Detect which cell encompasses the target text, then output its [x, y] center coordinate. 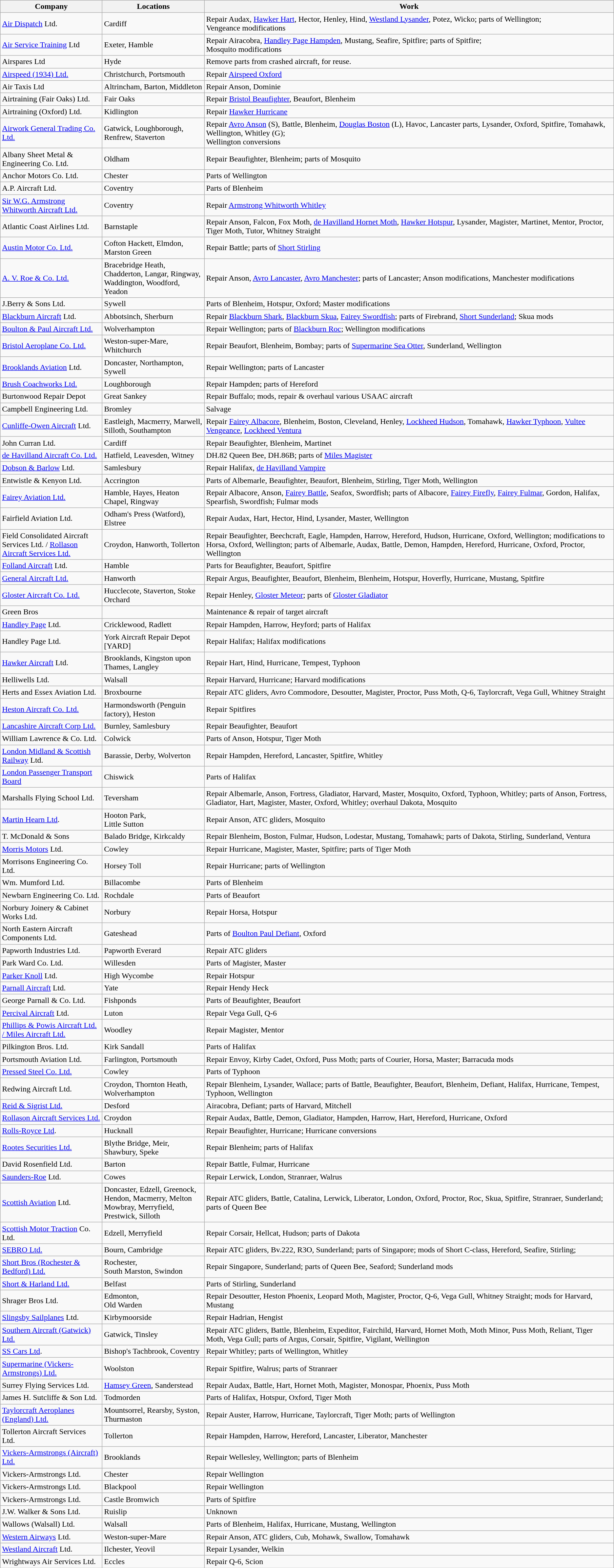
Parts of Beaufort [409, 895]
Atlantic Coast Airlines Ltd. [51, 226]
Repair Spitfires [409, 709]
DH.82 Queen Bee, DH.86B; parts of Miles Magister [409, 455]
Todmorden [153, 1398]
Barnstaple [153, 226]
Repair Desoutter, Heston Phoenix, Leopard Moth, Magister, Proctor, Q-6, Vega Gull, Whitney Straight; mods for Harvard, Mustang [409, 1301]
Abbotsinch, Sherburn [153, 316]
Maintenance & repair of target aircraft [409, 612]
Western Airways Ltd. [51, 1537]
Field Consolidated Aircraft Services Ltd. / Rollason Aircraft Services Ltd. [51, 544]
Parts of Halifax, Hotspur, Oxford, Tiger Moth [409, 1398]
Air Dispatch Ltd. [51, 24]
Phillips & Powis Aircraft Ltd. / Miles Aircraft Ltd. [51, 1030]
Repair Henley, Gloster Meteor; parts of Gloster Gladiator [409, 595]
Rootes Securities Ltd. [51, 1147]
Repair Magister, Mentor [409, 1030]
Parts for Beaufighter, Beaufort, Spitfire [409, 566]
Entwistle & Kenyon Ltd. [51, 480]
Repair Beaufighter, Hurricane; Hurricane conversions [409, 1131]
Croydon, Thornton Heath, Wolverhampton [153, 1089]
Parts of Anson, Hotspur, Tiger Moth [409, 738]
Reid & Sigrist Ltd. [51, 1106]
Parts of Blenheim, Hotspur, Oxford; Master modifications [409, 304]
Supermarine (Vickers-Armstrongs) Ltd. [51, 1368]
Campbell Engineering Ltd. [51, 409]
Bishop's Tachbrook, Coventry [153, 1351]
Repair Hadrian, Hengist [409, 1318]
Repair ATC gliders, Bv.222, R3O, Sunderland; parts of Singapore; mods of Short C-class, Hereford, Seafire, Stirling; [409, 1250]
Broxbourne [153, 692]
Scottish Aviation Ltd. [51, 1202]
Repair Bristol Beaufighter, Beaufort, Blenheim [409, 99]
Cowes [153, 1177]
York Aircraft Repair Depot [YARD] [153, 641]
A. V. Roe & Co. Ltd. [51, 278]
Repair Spitfire, Walrus; parts of Stranraer [409, 1368]
Repair Anson, Avro Lancaster, Avro Manchester; parts of Lancaster; Anson modifications, Manchester modifications [409, 278]
Willesden [153, 963]
Repair Hampden, Hereford, Lancaster, Spitfire, Whitley [409, 755]
Croydon [153, 1118]
Hawker Aircraft Ltd. [51, 663]
Samlesbury [153, 468]
Altrincham, Barton, Middleton [153, 87]
Parts of Stirling, Sunderland [409, 1283]
Fishponds [153, 1000]
Cricklewood, Radlett [153, 625]
Cofton Hackett, Elmdon, Marston Green [153, 248]
Parnall Aircraft Ltd. [51, 988]
Repair Buffalo; mods, repair & overhaul various USAAC aircraft [409, 396]
Repair Q-6, Scion [409, 1562]
Parts of Beaufighter, Beaufort [409, 1000]
Brooklands, Kingston upon Thames, Langley [153, 663]
Papworth Everard [153, 950]
Hatfield, Leavesden, Witney [153, 455]
Repair Battle; parts of Short Stirling [409, 248]
Rochdale [153, 895]
Odham's Press (Watford), Elstree [153, 519]
David Rosenfield Ltd. [51, 1164]
Pressed Steel Co. Ltd. [51, 1072]
Woolston [153, 1368]
Repair Hendy Heck [409, 988]
Christchurch, Portsmouth [153, 74]
Burnley, Samlesbury [153, 726]
Wallows (Walsall) Ltd. [51, 1524]
Austin Motor Co. Ltd. [51, 248]
Hamsey Green, Sanderstead [153, 1385]
Repair Hampden, Harrow, Heyford; parts of Halifax [409, 625]
Rollason Aircraft Services Ltd. [51, 1118]
London Passenger Transport Board [51, 777]
Doncaster, Northampton, Sywell [153, 367]
Repair Envoy, Kirby Cadet, Oxford, Puss Moth; parts of Courier, Horsa, Master; Barracuda mods [409, 1059]
Saunders-Roe Ltd. [51, 1177]
Weston-super-Mare, Whitchurch [153, 346]
Gloster Aircraft Co. Ltd. [51, 595]
Taylorcraft Aeroplanes (England) Ltd. [51, 1414]
Colwick [153, 738]
Remove parts from crashed aircraft, for reuse. [409, 62]
Company [51, 7]
Woodley [153, 1030]
Loughborough [153, 384]
Anchor Motors Co. Ltd. [51, 176]
T. McDonald & Sons [51, 837]
Norbury [153, 912]
Newbarn Engineering Co. Ltd. [51, 895]
Burtonwood Repair Depot [51, 396]
Slingsby Sailplanes Ltd. [51, 1318]
Desford [153, 1106]
Ilchester, Yeovil [153, 1549]
Southern Aircraft (Gatwick) Ltd. [51, 1334]
Repair Halifax; Halifax modifications [409, 641]
Hamble [153, 566]
Shrager Bros Ltd. [51, 1301]
Vickers-Armstrongs (Aircraft) Ltd. [51, 1457]
Airspeed (1934) Ltd. [51, 74]
Tollerton [153, 1436]
Repair Audax, Battle, Hart, Hornet Moth, Magister, Monospar, Phoenix, Puss Moth [409, 1385]
SS Cars Ltd. [51, 1351]
Doncaster, Edzell, Greenock, Hendon, Macmerry, Melton Mowbray, Merryfield, Prestwick, Silloth [153, 1202]
Hucknall [153, 1131]
Air Taxis Ltd [51, 87]
Repair Hawker Hurricane [409, 112]
A.P. Aircraft Ltd. [51, 188]
Edzell, Merryfield [153, 1233]
Scottish Motor Traction Co. Ltd. [51, 1233]
Bristol Aeroplane Co. Ltd. [51, 346]
Barassie, Derby, Wolverton [153, 755]
Rochester, South Marston, Swindon [153, 1267]
Edmonton, Old Warden [153, 1301]
John Curran Ltd. [51, 443]
Repair ATC gliders, Avro Commodore, Desoutter, Magister, Proctor, Puss Moth, Q-6, Taylorcraft, Vega Gull, Whitney Straight [409, 692]
Wm. Mumford Ltd. [51, 883]
Repair Hampden; parts of Hereford [409, 384]
Balado Bridge, Kirkcaldy [153, 837]
Hyde [153, 62]
Repair Corsair, Hellcat, Hudson; parts of Dakota [409, 1233]
Weston-super-Mare [153, 1537]
Parts of Typhoon [409, 1072]
Repair Anson, ATC gliders, Cub, Mohawk, Swallow, Tomahawk [409, 1537]
Repair Beaufighter, Blenheim; parts of Mosquito [409, 159]
Percival Aircraft Ltd. [51, 1013]
Parts of Magister, Master [409, 963]
Repair Audax, Battle, Demon, Gladiator, Hampden, Harrow, Hart, Hereford, Hurricane, Oxford [409, 1118]
London Midland & Scottish Railway Ltd. [51, 755]
General Aircraft Ltd. [51, 578]
Wrightways Air Services Ltd. [51, 1562]
Repair Horsa, Hotspur [409, 912]
James H. Sutcliffe & Son Ltd. [51, 1398]
Great Sankey [153, 396]
Kirbymoorside [153, 1318]
Repair Harvard, Hurricane; Harvard modifications [409, 680]
Repair Anson, Dominie [409, 87]
Gatwick, Tinsley [153, 1334]
Martin Hearn Ltd. [51, 820]
Kidlington [153, 112]
George Parnall & Co. Ltd. [51, 1000]
Tollerton Aircraft Services Ltd. [51, 1436]
Work [409, 7]
Dobson & Barlow Ltd. [51, 468]
Farlington, Portsmouth [153, 1059]
Repair Lerwick, London, Stranraer, Walrus [409, 1177]
Marshalls Flying School Ltd. [51, 798]
Repair Airspeed Oxford [409, 74]
Brooklands Aviation Ltd. [51, 367]
Blackburn Aircraft Ltd. [51, 316]
Blackpool [153, 1487]
Oldham [153, 159]
Repair Airacobra, Handley Page Hampden, Mustang, Seafire, Spitfire; parts of Spitfire; Mosquito modifications [409, 45]
Mountsorrel, Rearsby, Syston, Thurmaston [153, 1414]
Exeter, Hamble [153, 45]
Morrisons Engineering Co. Ltd. [51, 866]
Airtraining (Fair Oaks) Ltd. [51, 99]
Repair Blenheim; parts of Halifax [409, 1147]
Airwork General Trading Co. Ltd. [51, 133]
Parts of Albemarle, Beaufighter, Beaufort, Blenheim, Stirling, Tiger Moth, Wellington [409, 480]
Fairfield Aviation Ltd. [51, 519]
Repair Audax, Hart, Hector, Hind, Lysander, Master, Wellington [409, 519]
Eastleigh, Macmerry, Marwell, Silloth, Southampton [153, 426]
Boulton & Paul Aircraft Ltd. [51, 329]
Horsey Toll [153, 866]
Repair Wellesley, Wellington; parts of Blenheim [409, 1457]
Chiswick [153, 777]
Repair Fairey Albacore, Blenheim, Boston, Cleveland, Henley, Lockheed Hudson, Tomahawk, Hawker Typhoon, Vultee Vengeance, Lockheed Ventura [409, 426]
Heston Aircraft Co. Ltd. [51, 709]
Billacombe [153, 883]
Repair Wellington; parts of Lancaster [409, 367]
Bracebridge Heath, Chadderton, Langar, Ringway, Waddington, Woodford, Yeadon [153, 278]
Wolverhampton [153, 329]
Bourn, Cambridge [153, 1250]
Repair Battle, Fulmar, Hurricane [409, 1164]
Green Bros [51, 612]
Fairey Aviation Ltd. [51, 498]
Air Service Training Ltd [51, 45]
Airacobra, Defiant; parts of Harvard, Mitchell [409, 1106]
Helliwells Ltd. [51, 680]
Folland Aircraft Ltd. [51, 566]
Pilkington Bros. Ltd. [51, 1047]
Norbury Joinery & Cabinet Works Ltd. [51, 912]
Repair Blackburn Shark, Blackburn Skua, Fairey Swordfish; parts of Firebrand, Short Sunderland; Skua mods [409, 316]
Teversham [153, 798]
Repair Hampden, Harrow, Hereford, Lancaster, Liberator, Manchester [409, 1436]
Repair Beaufighter, Beaufort [409, 726]
Portsmouth Aviation Ltd. [51, 1059]
Hucclecote, Staverton, Stoke Orchard [153, 595]
Salvage [409, 409]
Kirk Sandall [153, 1047]
Repair Beaufort, Blenheim, Bombay; parts of Supermarine Sea Otter, Sunderland, Wellington [409, 346]
Luton [153, 1013]
Repair Singapore, Sunderland; parts of Queen Bee, Seaford; Sunderland mods [409, 1267]
William Lawrence & Co. Ltd. [51, 738]
Airtraining (Oxford) Ltd. [51, 112]
J.Berry & Sons Ltd. [51, 304]
Belfast [153, 1283]
Repair Vega Gull, Q-6 [409, 1013]
Repair Blenheim, Boston, Fulmar, Hudson, Lodestar, Mustang, Tomahawk; parts of Dakota, Stirling, Sunderland, Ventura [409, 837]
Redwing Aircraft Ltd. [51, 1089]
Barton [153, 1164]
Repair ATC gliders, Battle, Catalina, Lerwick, Liberator, London, Oxford, Proctor, Roc, Skua, Spitfire, Stranraer, Sunderland; parts of Queen Bee [409, 1202]
Parts of Spitfire [409, 1499]
Repair Whitley; parts of Wellington, Whitley [409, 1351]
Fair Oaks [153, 99]
Papworth Industries Ltd. [51, 950]
Repair Hurricane; parts of Wellington [409, 866]
J.W. Walker & Sons Ltd. [51, 1512]
Blythe Bridge, Meir, Shawbury, Speke [153, 1147]
Short & Harland Ltd. [51, 1283]
Parker Knoll Ltd. [51, 975]
Repair Wellington; parts of Blackburn Roc; Wellington modifications [409, 329]
Gateshead [153, 933]
Sywell [153, 304]
Repair Hurricane, Magister, Master, Spitfire; parts of Tiger Moth [409, 849]
Repair Hotspur [409, 975]
Repair Blenheim, Lysander, Wallace; parts of Battle, Beaufighter, Beaufort, Blenheim, Defiant, Halifax, Hurricane, Tempest, Typhoon, Wellington [409, 1089]
Parts of Wellington [409, 176]
Park Ward Co. Ltd. [51, 963]
Repair Beaufighter, Blenheim, Martinet [409, 443]
Hooton Park, Little Sutton [153, 820]
SEBRO Ltd. [51, 1250]
Repair ATC gliders [409, 950]
Unknown [409, 1512]
Repair Anson, ATC gliders, Mosquito [409, 820]
Lancashire Aircraft Corp Ltd. [51, 726]
Repair Halifax, de Havilland Vampire [409, 468]
Short Bros (Rochester & Bedford) Ltd. [51, 1267]
Airspares Ltd [51, 62]
Ruislip [153, 1512]
Cunliffe-Owen Aircraft Ltd. [51, 426]
Parts of Boulton Paul Defiant, Oxford [409, 933]
Surrey Flying Services Ltd. [51, 1385]
Herts and Essex Aviation Ltd. [51, 692]
North Eastern Aircraft Components Ltd. [51, 933]
Albany Sheet Metal & Engineering Co. Ltd. [51, 159]
Repair Audax, Hawker Hart, Hector, Henley, Hind, Westland Lysander, Potez, Wicko; parts of Wellington;Vengeance modifications [409, 24]
Croydon, Hanworth, Tollerton [153, 544]
Rolls-Royce Ltd. [51, 1131]
Brush Coachworks Ltd. [51, 384]
Morris Motors Ltd. [51, 849]
Sir W.G. Armstrong Whitworth Aircraft Ltd. [51, 205]
de Havilland Aircraft Co. Ltd. [51, 455]
Westland Aircraft Ltd. [51, 1549]
Repair Auster, Harrow, Hurricane, Taylorcraft, Tiger Moth; parts of Wellington [409, 1414]
Bromley [153, 409]
Repair Hart, Hind, Hurricane, Tempest, Typhoon [409, 663]
Gatwick, Loughborough, Renfrew, Staverton [153, 133]
Hanworth [153, 578]
Locations [153, 7]
Repair Lysander, Welkin [409, 1549]
Brooklands [153, 1457]
Parts of Blenheim, Halifax, Hurricane, Mustang, Wellington [409, 1524]
Repair Armstrong Whitworth Whitley [409, 205]
Repair Argus, Beaufighter, Beaufort, Blenheim, Blenheim, Hotspur, Hoverfly, Hurricane, Mustang, Spitfire [409, 578]
High Wycombe [153, 975]
Hamble, Hayes, Heaton Chapel, Ringway [153, 498]
Eccles [153, 1562]
Castle Bromwich [153, 1499]
Accrington [153, 480]
Yate [153, 988]
Harmondsworth (Penguin factory), Heston [153, 709]
